Scan for the cell matching the given text and deliver its (x, y) coordinate at center. 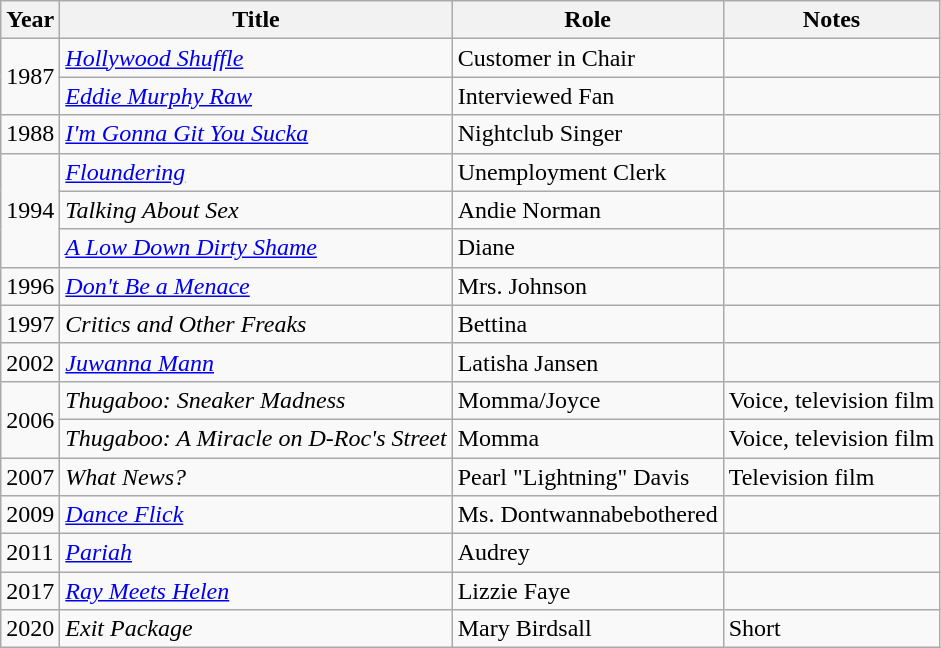
Ray Meets Helen (256, 591)
1997 (30, 324)
Year (30, 20)
Lizzie Faye (588, 591)
2011 (30, 553)
Pearl "Lightning" Davis (588, 477)
A Low Down Dirty Shame (256, 248)
Unemployment Clerk (588, 172)
Diane (588, 248)
Juwanna Mann (256, 362)
1996 (30, 286)
Exit Package (256, 629)
Latisha Jansen (588, 362)
Mary Birdsall (588, 629)
2017 (30, 591)
Mrs. Johnson (588, 286)
Thugaboo: Sneaker Madness (256, 400)
2020 (30, 629)
I'm Gonna Git You Sucka (256, 134)
Eddie Murphy Raw (256, 96)
2009 (30, 515)
What News? (256, 477)
Interviewed Fan (588, 96)
1987 (30, 77)
Nightclub Singer (588, 134)
Customer in Chair (588, 58)
Ms. Dontwannabebothered (588, 515)
2006 (30, 419)
2002 (30, 362)
Don't Be a Menace (256, 286)
Dance Flick (256, 515)
Bettina (588, 324)
Thugaboo: A Miracle on D-Roc's Street (256, 438)
Television film (832, 477)
Title (256, 20)
Hollywood Shuffle (256, 58)
Notes (832, 20)
Audrey (588, 553)
Floundering (256, 172)
Andie Norman (588, 210)
Critics and Other Freaks (256, 324)
1994 (30, 210)
Pariah (256, 553)
Momma (588, 438)
1988 (30, 134)
Role (588, 20)
2007 (30, 477)
Short (832, 629)
Momma/Joyce (588, 400)
Talking About Sex (256, 210)
